Output the [x, y] coordinate of the center of the cell containing the given text.  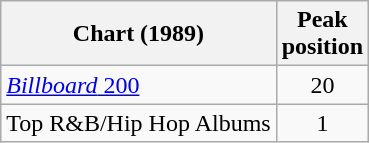
Peakposition [322, 34]
Top R&B/Hip Hop Albums [138, 123]
1 [322, 123]
Billboard 200 [138, 85]
Chart (1989) [138, 34]
20 [322, 85]
